Determine the (x, y) coordinate at the center of the cell enclosing the given text.  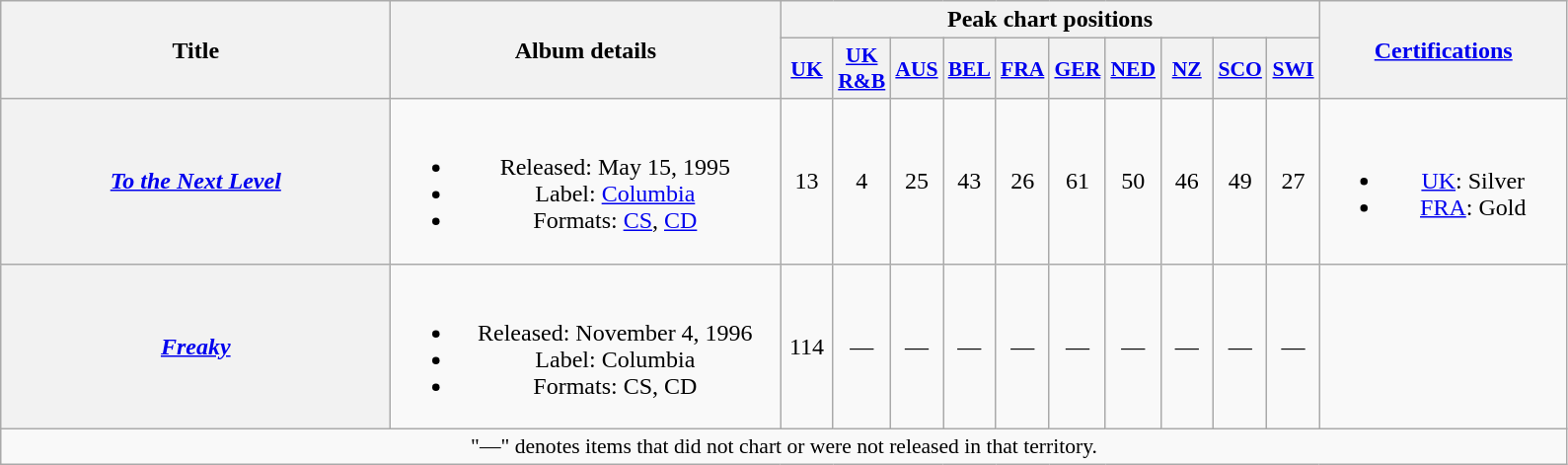
27 (1293, 182)
49 (1239, 182)
114 (807, 346)
13 (807, 182)
43 (969, 182)
50 (1133, 182)
46 (1186, 182)
BEL (969, 69)
"—" denotes items that did not chart or were not released in that territory. (784, 446)
NZ (1186, 69)
4 (861, 182)
SCO (1239, 69)
25 (916, 182)
GER (1078, 69)
UK (807, 69)
Released: May 15, 1995Label: ColumbiaFormats: CS, CD (586, 182)
61 (1078, 182)
Freaky (195, 346)
26 (1022, 182)
SWI (1293, 69)
Certifications (1443, 49)
FRA (1022, 69)
Peak chart positions (1050, 20)
To the Next Level (195, 182)
UKR&B (861, 69)
Album details (586, 49)
NED (1133, 69)
UK: SilverFRA: Gold (1443, 182)
Released: November 4, 1996Label: ColumbiaFormats: CS, CD (586, 346)
AUS (916, 69)
Title (195, 49)
